Return [X, Y] of the center of cell containing provided text 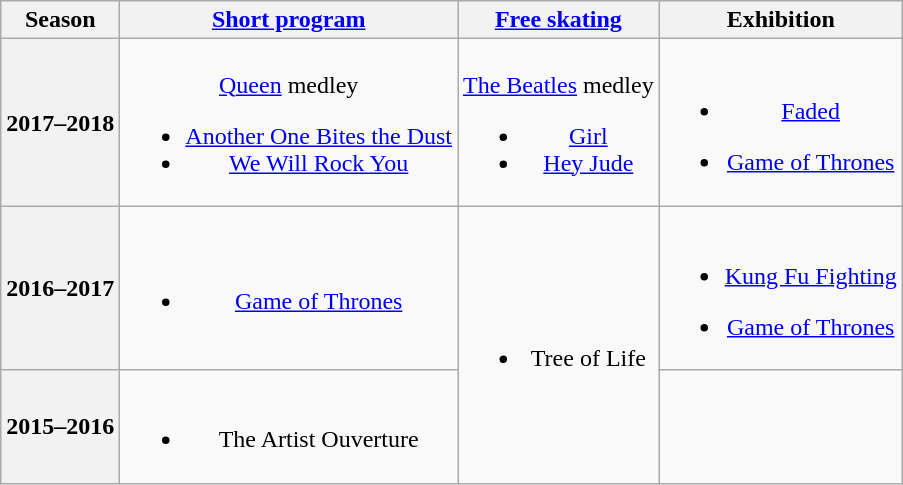
2015–2016 [60, 426]
Game of Thrones [289, 288]
Tree of Life [559, 344]
Free skating [559, 20]
Faded Game of Thrones [780, 122]
The Beatles medleyGirlHey Jude [559, 122]
Queen medleyAnother One Bites the DustWe Will Rock You [289, 122]
The Artist Ouverture [289, 426]
2016–2017 [60, 288]
Kung Fu Fighting Game of Thrones [780, 288]
Exhibition [780, 20]
Season [60, 20]
2017–2018 [60, 122]
Short program [289, 20]
